Search for the cell housing the specified text and yield its (x, y) center coordinate. 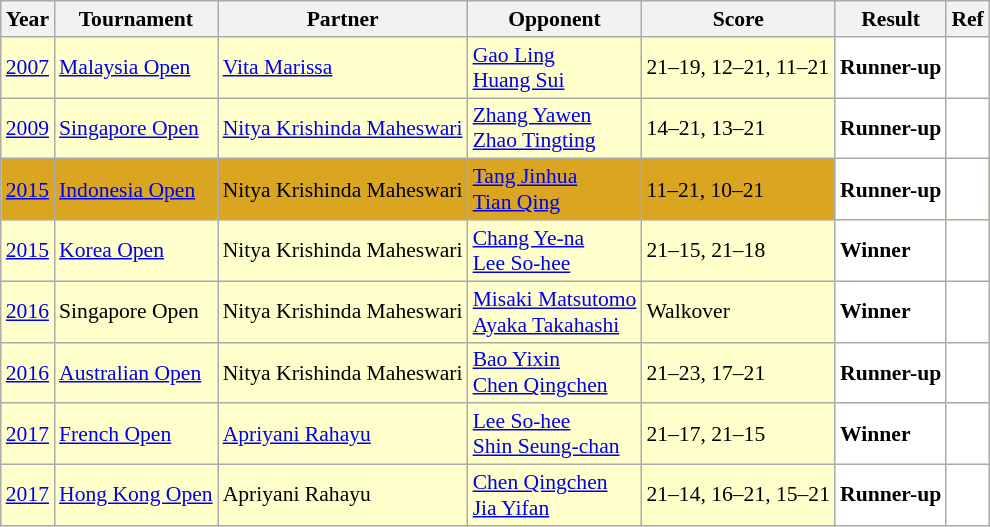
14–21, 13–21 (738, 128)
Vita Marissa (343, 68)
Lee So-hee Shin Seung-chan (555, 434)
21–14, 16–21, 15–21 (738, 496)
Korea Open (136, 250)
21–17, 21–15 (738, 434)
2009 (28, 128)
Bao Yixin Chen Qingchen (555, 372)
Partner (343, 19)
French Open (136, 434)
Hong Kong Open (136, 496)
Result (890, 19)
Chen Qingchen Jia Yifan (555, 496)
Opponent (555, 19)
21–23, 17–21 (738, 372)
Gao Ling Huang Sui (555, 68)
Tang Jinhua Tian Qing (555, 190)
Australian Open (136, 372)
Chang Ye-na Lee So-hee (555, 250)
Year (28, 19)
Malaysia Open (136, 68)
11–21, 10–21 (738, 190)
Walkover (738, 312)
21–19, 12–21, 11–21 (738, 68)
Indonesia Open (136, 190)
21–15, 21–18 (738, 250)
Score (738, 19)
2007 (28, 68)
Ref (967, 19)
Misaki Matsutomo Ayaka Takahashi (555, 312)
Zhang Yawen Zhao Tingting (555, 128)
Tournament (136, 19)
